Locate the cell with the specified text and output its (x, y) center coordinate. 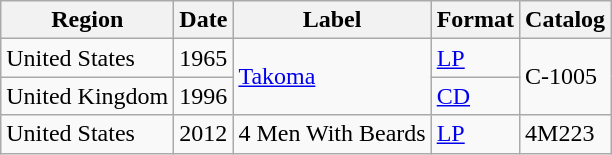
4 Men With Beards (332, 134)
United Kingdom (88, 96)
2012 (204, 134)
Region (88, 20)
1965 (204, 58)
Format (475, 20)
4M223 (566, 134)
Catalog (566, 20)
Date (204, 20)
Takoma (332, 77)
Label (332, 20)
C-1005 (566, 77)
CD (475, 96)
1996 (204, 96)
